Capture the cell that displays the provided text and extract its (x, y) central coordinate. 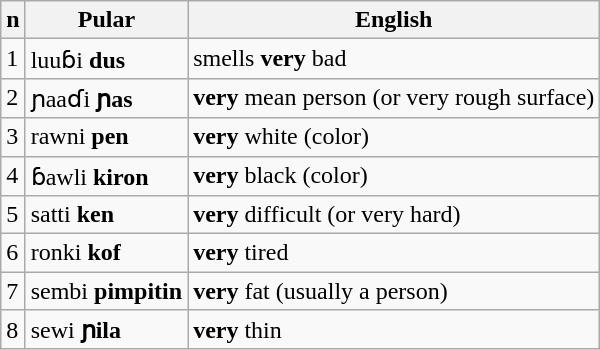
very thin (394, 330)
very black (color) (394, 176)
very mean person (or very rough surface) (394, 98)
English (394, 20)
very white (color) (394, 137)
smells very bad (394, 59)
1 (13, 59)
sewi ɲila (106, 330)
2 (13, 98)
Pular (106, 20)
5 (13, 215)
6 (13, 253)
4 (13, 176)
n (13, 20)
7 (13, 291)
3 (13, 137)
very difficult (or very hard) (394, 215)
ɓawli kiron (106, 176)
very fat (usually a person) (394, 291)
8 (13, 330)
rawni pen (106, 137)
very tired (394, 253)
ɲaaɗi ɲas (106, 98)
luuɓi dus (106, 59)
ronki kof (106, 253)
sembi pimpitin (106, 291)
satti ken (106, 215)
